Provide the (x, y) coordinate of the cell's center where the given text is located.  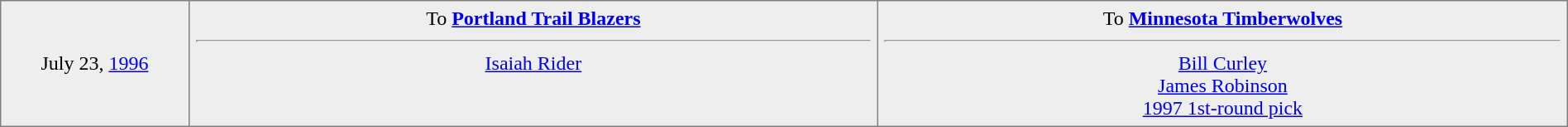
July 23, 1996 (94, 64)
To Minnesota TimberwolvesBill CurleyJames Robinson1997 1st-round pick (1223, 64)
To Portland Trail BlazersIsaiah Rider (533, 64)
